Return (X, Y) of the center of cell containing provided text 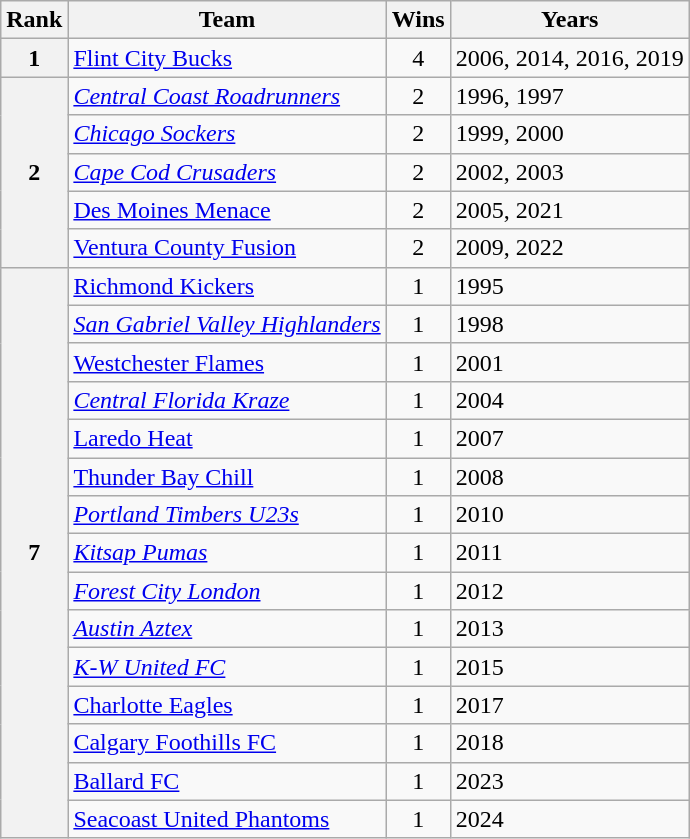
Forest City London (227, 591)
2006, 2014, 2016, 2019 (570, 58)
Rank (34, 20)
Central Florida Kraze (227, 400)
2015 (570, 667)
2018 (570, 743)
2010 (570, 515)
1999, 2000 (570, 134)
Cape Cod Crusaders (227, 172)
Flint City Bucks (227, 58)
Seacoast United Phantoms (227, 819)
2012 (570, 591)
1995 (570, 286)
K-W United FC (227, 667)
Years (570, 20)
Charlotte Eagles (227, 705)
Kitsap Pumas (227, 553)
2011 (570, 553)
2024 (570, 819)
Ballard FC (227, 781)
San Gabriel Valley Highlanders (227, 324)
7 (34, 552)
Austin Aztex (227, 629)
2001 (570, 362)
1998 (570, 324)
2017 (570, 705)
Laredo Heat (227, 438)
2002, 2003 (570, 172)
2023 (570, 781)
Wins (418, 20)
4 (418, 58)
Des Moines Menace (227, 210)
2013 (570, 629)
Central Coast Roadrunners (227, 96)
Portland Timbers U23s (227, 515)
Thunder Bay Chill (227, 477)
2005, 2021 (570, 210)
Chicago Sockers (227, 134)
Team (227, 20)
2009, 2022 (570, 248)
2007 (570, 438)
Ventura County Fusion (227, 248)
1996, 1997 (570, 96)
Richmond Kickers (227, 286)
Calgary Foothills FC (227, 743)
Westchester Flames (227, 362)
2008 (570, 477)
2004 (570, 400)
